Scan for the cell matching the given text and deliver its [x, y] coordinate at center. 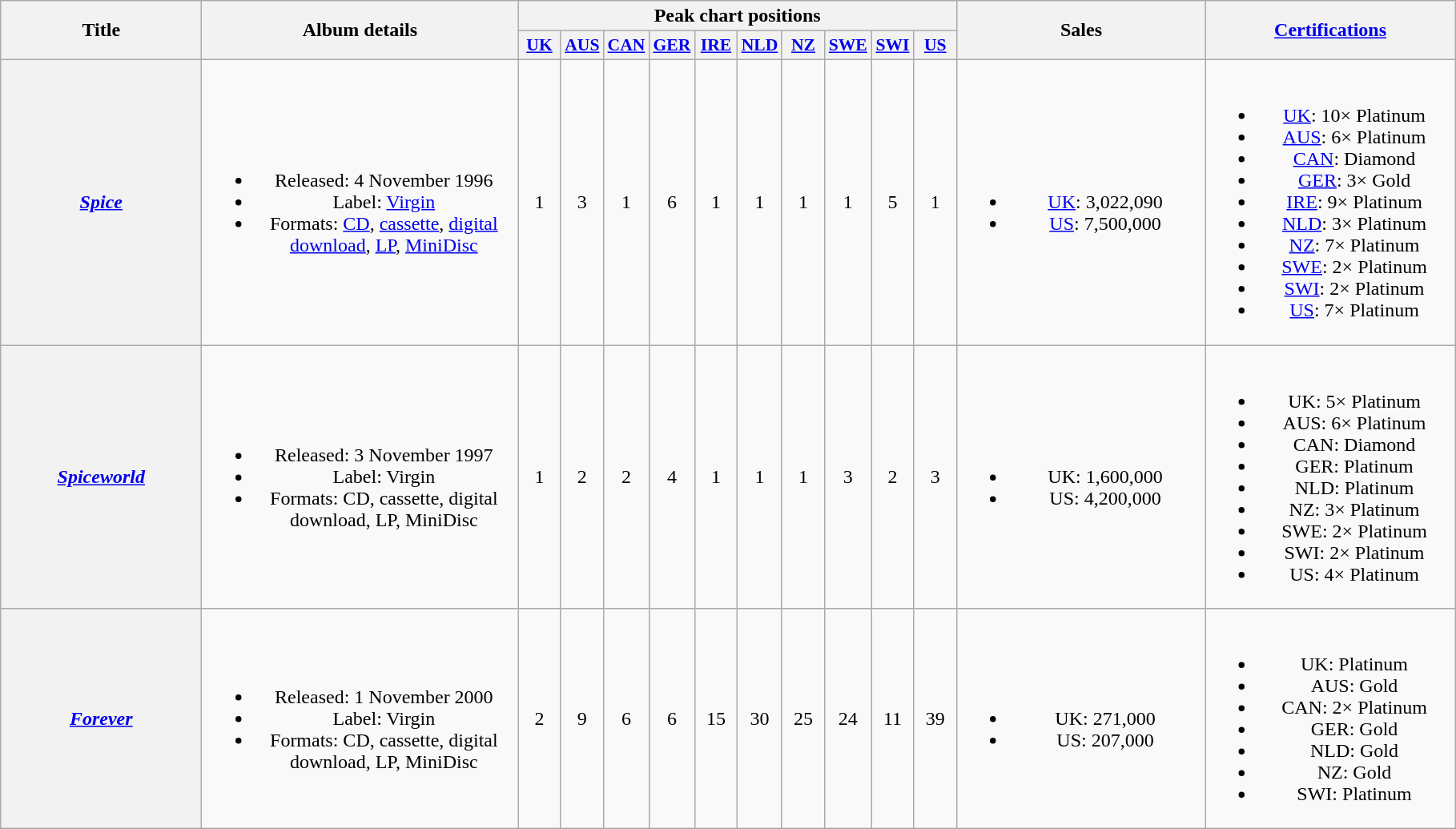
4 [671, 476]
Sales [1081, 30]
11 [892, 719]
UK: 3,022,090US: 7,500,000 [1081, 202]
IRE [716, 46]
Spiceworld [101, 476]
Released: 1 November 2000Label: VirginFormats: CD, cassette, digital download, LP, MiniDisc [360, 719]
CAN [626, 46]
AUS [581, 46]
30 [760, 719]
Album details [360, 30]
NZ [802, 46]
UK: PlatinumAUS: GoldCAN: 2× PlatinumGER: GoldNLD: GoldNZ: GoldSWI: Platinum [1331, 719]
Peak chart positions [738, 16]
24 [848, 719]
Released: 3 November 1997Label: VirginFormats: CD, cassette, digital download, LP, MiniDisc [360, 476]
Certifications [1331, 30]
Spice [101, 202]
NLD [760, 46]
25 [802, 719]
UK: 5× PlatinumAUS: 6× PlatinumCAN: DiamondGER: PlatinumNLD: PlatinumNZ: 3× PlatinumSWE: 2× PlatinumSWI: 2× PlatinumUS: 4× Platinum [1331, 476]
15 [716, 719]
9 [581, 719]
39 [935, 719]
Released: 4 November 1996Label: VirginFormats: CD, cassette, digital download, LP, MiniDisc [360, 202]
SWI [892, 46]
UK: 1,600,000US: 4,200,000 [1081, 476]
GER [671, 46]
US [935, 46]
5 [892, 202]
UK [540, 46]
UK: 271,000US: 207,000 [1081, 719]
Title [101, 30]
Forever [101, 719]
SWE [848, 46]
